Provide the (X, Y) coordinate of the cell's center where the given text is located.  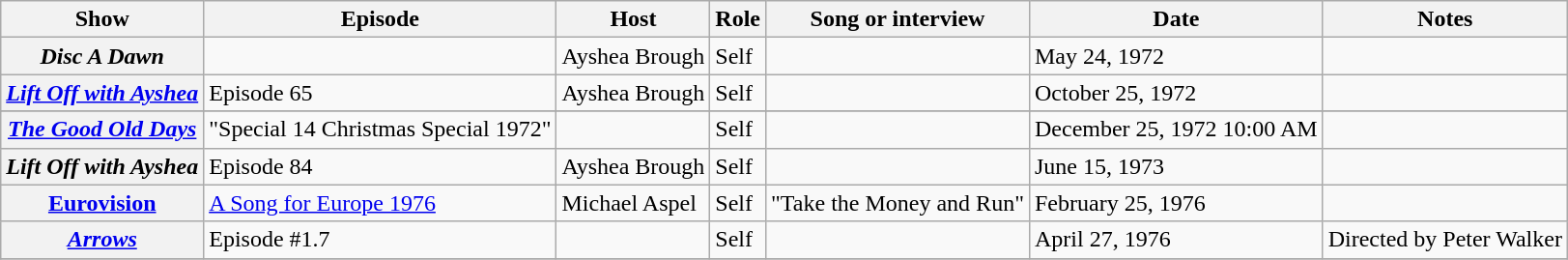
April 27, 1976 (1176, 240)
Episode #1.7 (381, 240)
Disc A Dawn (102, 56)
December 25, 1972 10:00 AM (1176, 130)
Episode (381, 19)
Directed by Peter Walker (1445, 240)
"Take the Money and Run" (898, 203)
Show (102, 19)
Notes (1445, 19)
Arrows (102, 240)
October 25, 1972 (1176, 93)
Episode 65 (381, 93)
Date (1176, 19)
Michael Aspel (634, 203)
Eurovision (102, 203)
Episode 84 (381, 166)
"Special 14 Christmas Special 1972" (381, 130)
Role (738, 19)
The Good Old Days (102, 130)
Song or interview (898, 19)
June 15, 1973 (1176, 166)
Host (634, 19)
February 25, 1976 (1176, 203)
May 24, 1972 (1176, 56)
A Song for Europe 1976 (381, 203)
